Identify which cell holds the provided text, then report its [x, y] central coordinate. 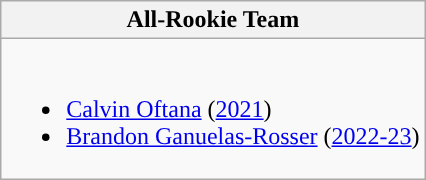
All-Rookie Team [213, 20]
Calvin Oftana (2021)Brandon Ganuelas-Rosser (2022-23) [213, 109]
